Output the [X, Y] coordinate of the center of the cell containing the given text.  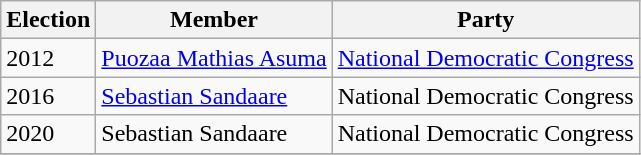
2012 [48, 58]
Puozaa Mathias Asuma [214, 58]
2020 [48, 134]
2016 [48, 96]
Member [214, 20]
Election [48, 20]
Party [486, 20]
